Capture the cell that displays the provided text and extract its (X, Y) central coordinate. 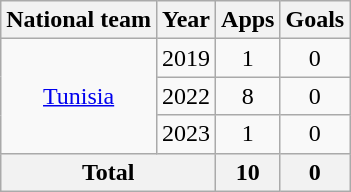
2022 (186, 96)
Tunisia (79, 96)
Apps (248, 20)
8 (248, 96)
Goals (315, 20)
10 (248, 172)
2023 (186, 134)
2019 (186, 58)
Year (186, 20)
Total (108, 172)
National team (79, 20)
